Find where the given text appears and provide that cell's center as (x, y) coordinate. 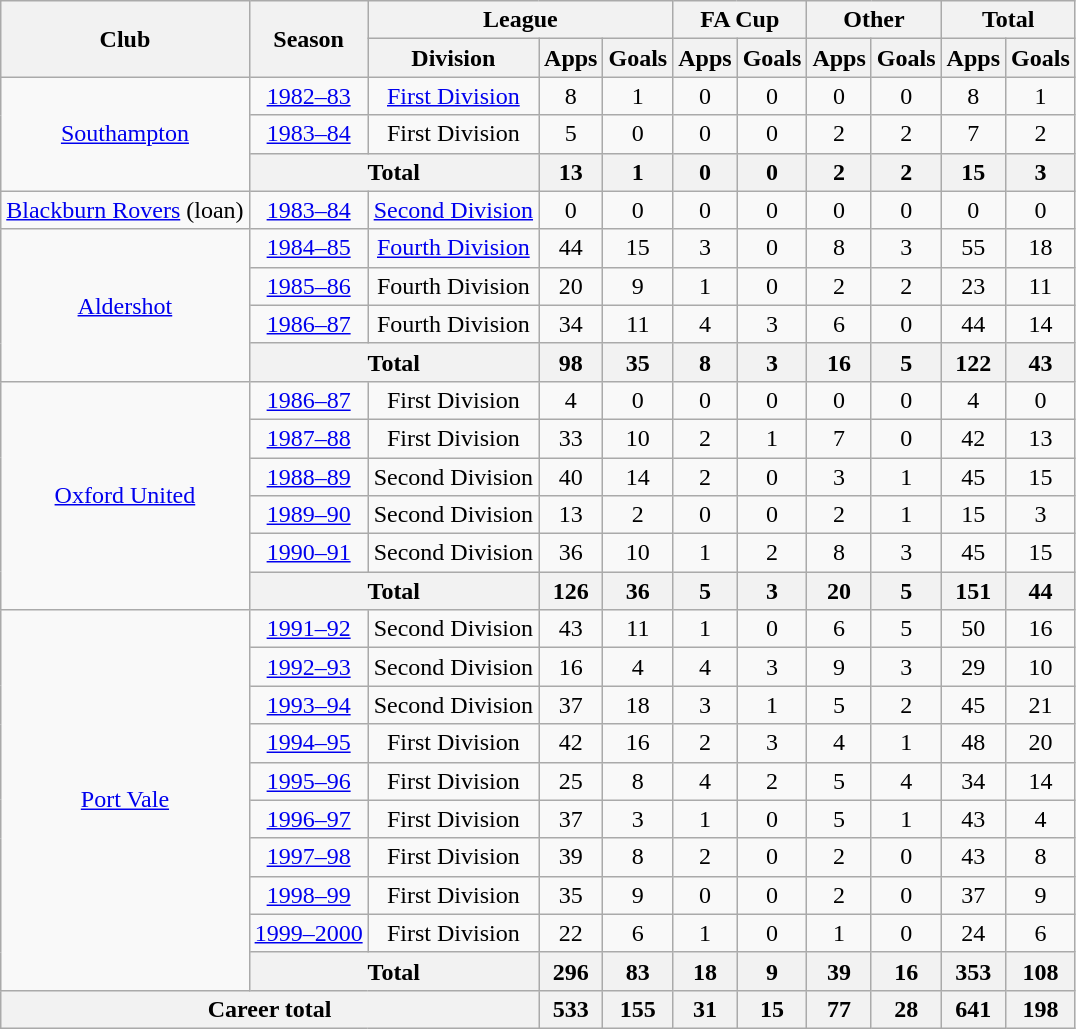
League (520, 20)
24 (973, 933)
1984–85 (308, 248)
31 (705, 1009)
25 (571, 781)
1982–83 (308, 96)
21 (1041, 705)
33 (571, 438)
Other (874, 20)
1997–98 (308, 857)
Aldershot (125, 305)
1989–90 (308, 515)
1992–93 (308, 667)
50 (973, 629)
83 (638, 971)
1987–88 (308, 438)
22 (571, 933)
29 (973, 667)
641 (973, 1009)
1991–92 (308, 629)
28 (906, 1009)
1993–94 (308, 705)
1996–97 (308, 819)
Career total (270, 1009)
108 (1041, 971)
198 (1041, 1009)
Season (308, 39)
1990–91 (308, 553)
151 (973, 591)
533 (571, 1009)
Blackburn Rovers (loan) (125, 210)
Oxford United (125, 495)
23 (973, 286)
353 (973, 971)
155 (638, 1009)
Club (125, 39)
1994–95 (308, 743)
55 (973, 248)
1985–86 (308, 286)
98 (571, 362)
Division (453, 58)
122 (973, 362)
FA Cup (740, 20)
1995–96 (308, 781)
296 (571, 971)
Southampton (125, 134)
1988–89 (308, 477)
40 (571, 477)
Port Vale (125, 800)
126 (571, 591)
48 (973, 743)
1998–99 (308, 895)
77 (839, 1009)
1999–2000 (308, 933)
